Return the [X, Y] coordinate for the center point of the cell that contains the specified text.  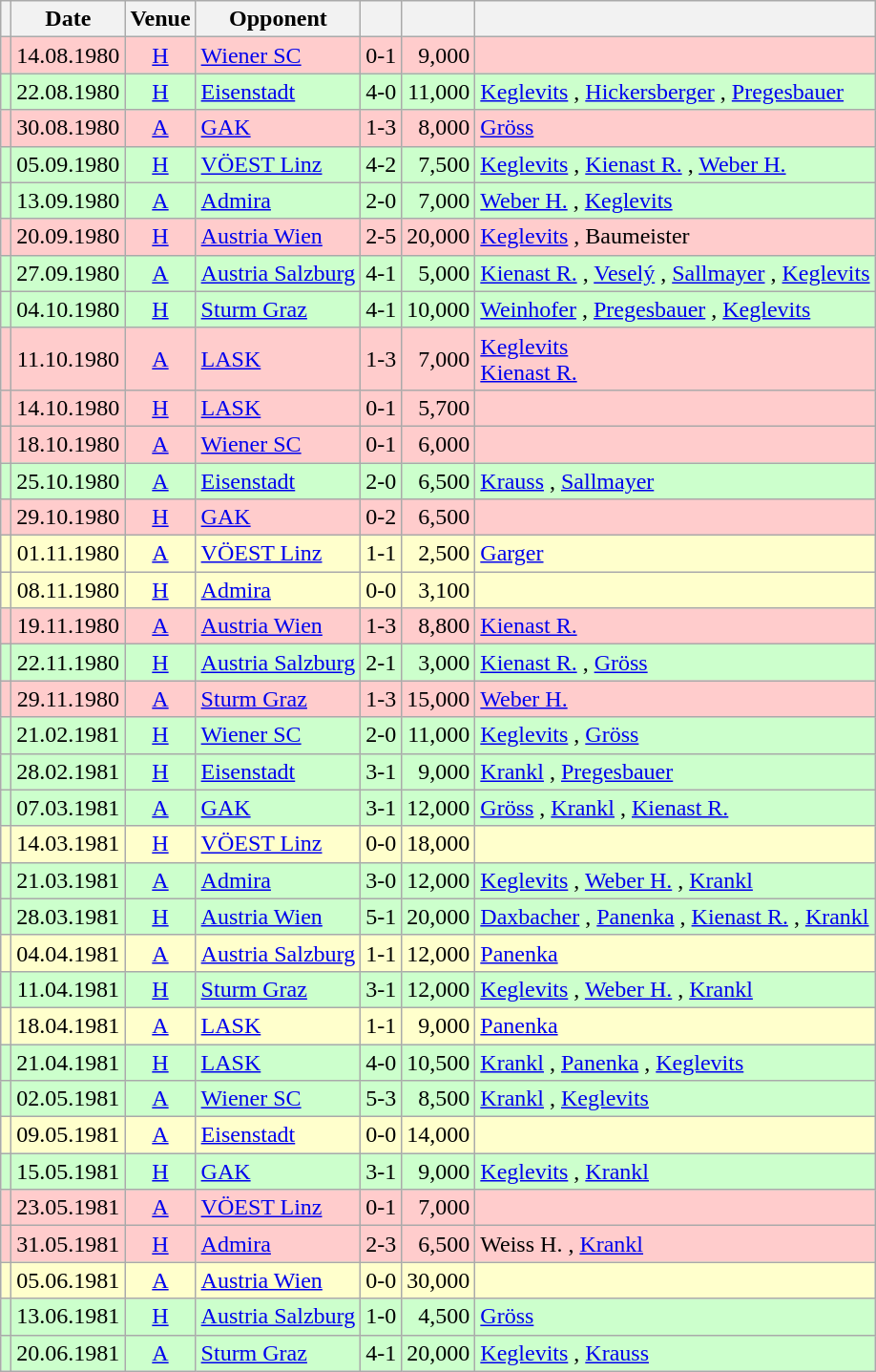
5-3 [382, 1099]
11.10.1980 [69, 359]
Keglevits , Krankl [676, 1171]
28.02.1981 [69, 771]
13.09.1980 [69, 201]
4,500 [439, 1317]
01.11.1980 [69, 554]
Krankl , Panenka , Keglevits [676, 1063]
13.06.1981 [69, 1317]
14.03.1981 [69, 844]
19.11.1980 [69, 626]
Venue [160, 19]
22.11.1980 [69, 663]
Krauss , Sallmayer [676, 480]
22.08.1980 [69, 92]
29.11.1980 [69, 699]
2-5 [382, 237]
20.09.1980 [69, 237]
23.05.1981 [69, 1208]
09.05.1981 [69, 1135]
29.10.1980 [69, 517]
5-1 [382, 917]
4-2 [382, 164]
21.02.1981 [69, 735]
21.04.1981 [69, 1063]
Krankl , Pregesbauer [676, 771]
2,500 [439, 554]
Kienast R. , Gröss [676, 663]
15.05.1981 [69, 1171]
Opponent [279, 19]
3,000 [439, 663]
30.08.1980 [69, 128]
Keglevits , Kienast R. , Weber H. [676, 164]
07.03.1981 [69, 808]
Weber H. [676, 699]
11.04.1981 [69, 989]
3,100 [439, 590]
Weiss H. , Krankl [676, 1244]
8,500 [439, 1099]
Keglevits Kienast R. [676, 359]
25.10.1980 [69, 480]
8,800 [439, 626]
7,500 [439, 164]
18.10.1980 [69, 444]
14.08.1980 [69, 55]
30,000 [439, 1280]
6,000 [439, 444]
Daxbacher , Panenka , Kienast R. , Krankl [676, 917]
3-0 [382, 880]
18.04.1981 [69, 1025]
31.05.1981 [69, 1244]
Date [69, 19]
Weber H. , Keglevits [676, 201]
10,500 [439, 1063]
Keglevits , Gröss [676, 735]
08.11.1980 [69, 590]
15,000 [439, 699]
Krankl , Keglevits [676, 1099]
20.06.1981 [69, 1353]
5,700 [439, 408]
2-3 [382, 1244]
Kienast R. [676, 626]
5,000 [439, 273]
Garger [676, 554]
Gröss , Krankl , Kienast R. [676, 808]
Keglevits , Krauss [676, 1353]
10,000 [439, 309]
Keglevits , Hickersberger , Pregesbauer [676, 92]
Kienast R. , Veselý , Sallmayer , Keglevits [676, 273]
14.10.1980 [69, 408]
0-2 [382, 517]
27.09.1980 [69, 273]
8,000 [439, 128]
28.03.1981 [69, 917]
04.04.1981 [69, 953]
Weinhofer , Pregesbauer , Keglevits [676, 309]
05.09.1980 [69, 164]
21.03.1981 [69, 880]
Keglevits , Baumeister [676, 237]
05.06.1981 [69, 1280]
02.05.1981 [69, 1099]
18,000 [439, 844]
14,000 [439, 1135]
2-1 [382, 663]
04.10.1980 [69, 309]
1-0 [382, 1317]
